Determine the (x, y) coordinate at the center of the cell enclosing the given text.  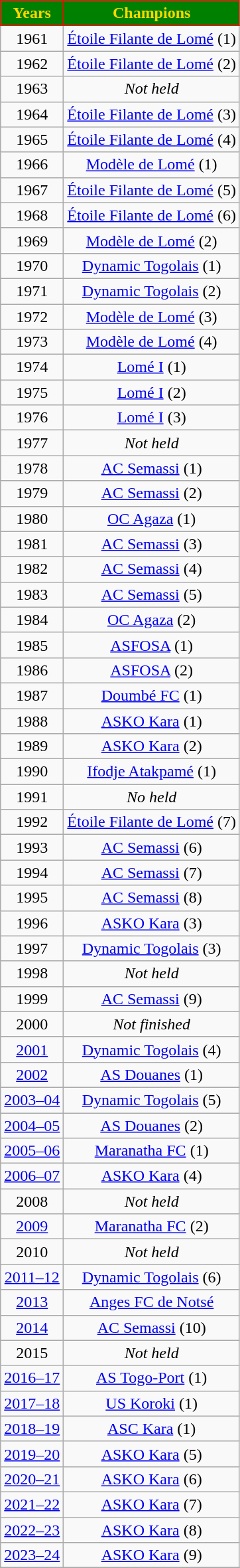
2017–18 (32, 1403)
1990 (32, 772)
2006–07 (32, 1176)
Étoile Filante de Lomé (7) (152, 822)
1978 (32, 468)
Dynamic Togolais (5) (152, 1100)
1986 (32, 670)
1962 (32, 64)
No held (152, 797)
2001 (32, 1049)
ASFOSA (1) (152, 645)
1971 (32, 291)
AC Semassi (10) (152, 1328)
Étoile Filante de Lomé (3) (152, 114)
1999 (32, 999)
1993 (32, 847)
Dynamic Togolais (3) (152, 948)
Étoile Filante de Lomé (1) (152, 39)
AC Semassi (3) (152, 544)
2021–22 (32, 1504)
ASKO Kara (1) (152, 721)
Étoile Filante de Lomé (5) (152, 190)
Champions (152, 13)
1992 (32, 822)
US Koroki (1) (152, 1403)
1995 (32, 898)
1988 (32, 721)
Étoile Filante de Lomé (6) (152, 215)
2020–21 (32, 1479)
Lomé I (1) (152, 367)
AC Semassi (4) (152, 569)
AS Douanes (2) (152, 1126)
Doumbé FC (1) (152, 695)
Maranatha FC (2) (152, 1227)
1968 (32, 215)
1982 (32, 569)
Dynamic Togolais (2) (152, 291)
Dynamic Togolais (1) (152, 266)
2010 (32, 1252)
2013 (32, 1302)
1987 (32, 695)
1994 (32, 873)
1970 (32, 266)
Modèle de Lomé (4) (152, 342)
2002 (32, 1075)
1983 (32, 594)
1985 (32, 645)
AC Semassi (1) (152, 468)
ASKO Kara (4) (152, 1176)
1997 (32, 948)
ASKO Kara (3) (152, 923)
2003–04 (32, 1100)
Modèle de Lomé (3) (152, 317)
1969 (32, 240)
ASKO Kara (2) (152, 746)
Dynamic Togolais (4) (152, 1049)
OC Agaza (1) (152, 519)
AC Semassi (2) (152, 493)
AS Togo-Port (1) (152, 1378)
AC Semassi (6) (152, 847)
Ifodje Atakpamé (1) (152, 772)
Modèle de Lomé (2) (152, 240)
2004–05 (32, 1126)
Modèle de Lomé (1) (152, 165)
Lomé I (3) (152, 418)
2023–24 (32, 1555)
Not finished (152, 1024)
1972 (32, 317)
1975 (32, 392)
2009 (32, 1227)
1967 (32, 190)
1998 (32, 974)
ASKO Kara (5) (152, 1454)
Dynamic Togolais (6) (152, 1277)
Étoile Filante de Lomé (2) (152, 64)
Years (32, 13)
2015 (32, 1353)
1979 (32, 493)
Anges FC de Notsé (152, 1302)
2014 (32, 1328)
1976 (32, 418)
ASC Kara (1) (152, 1429)
ASFOSA (2) (152, 670)
2016–17 (32, 1378)
1991 (32, 797)
2022–23 (32, 1529)
2005–06 (32, 1151)
1966 (32, 165)
2008 (32, 1201)
1965 (32, 139)
ASKO Kara (7) (152, 1504)
2018–19 (32, 1429)
ASKO Kara (8) (152, 1529)
AS Douanes (1) (152, 1075)
1973 (32, 342)
1964 (32, 114)
2000 (32, 1024)
1963 (32, 89)
1981 (32, 544)
1961 (32, 39)
AC Semassi (9) (152, 999)
ASKO Kara (9) (152, 1555)
2019–20 (32, 1454)
1989 (32, 746)
1980 (32, 519)
ASKO Kara (6) (152, 1479)
AC Semassi (7) (152, 873)
Maranatha FC (1) (152, 1151)
AC Semassi (8) (152, 898)
2011–12 (32, 1277)
Étoile Filante de Lomé (4) (152, 139)
OC Agaza (2) (152, 620)
1996 (32, 923)
AC Semassi (5) (152, 594)
1984 (32, 620)
1977 (32, 443)
1974 (32, 367)
Lomé I (2) (152, 392)
